Scan for the cell matching the given text and deliver its (X, Y) coordinate at center. 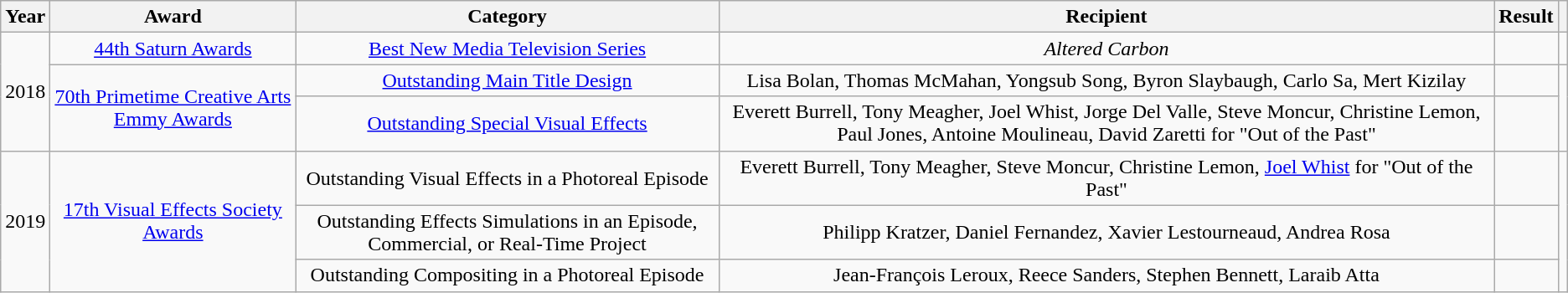
Recipient (1106, 17)
Everett Burrell, Tony Meagher, Steve Moncur, Christine Lemon, Joel Whist for "Out of the Past" (1106, 177)
Outstanding Main Title Design (508, 80)
Outstanding Special Visual Effects (508, 124)
Result (1526, 17)
44th Saturn Awards (173, 49)
Philipp Kratzer, Daniel Fernandez, Xavier Lestourneaud, Andrea Rosa (1106, 233)
Outstanding Compositing in a Photoreal Episode (508, 275)
17th Visual Effects Society Awards (173, 221)
2018 (25, 92)
Outstanding Effects Simulations in an Episode, Commercial, or Real-Time Project (508, 233)
Best New Media Television Series (508, 49)
Lisa Bolan, Thomas McMahan, Yongsub Song, Byron Slaybaugh, Carlo Sa, Mert Kizilay (1106, 80)
70th Primetime Creative Arts Emmy Awards (173, 107)
Year (25, 17)
Altered Carbon (1106, 49)
Outstanding Visual Effects in a Photoreal Episode (508, 177)
Category (508, 17)
Award (173, 17)
Jean-François Leroux, Reece Sanders, Stephen Bennett, Laraib Atta (1106, 275)
2019 (25, 221)
